Identify which cell holds the provided text, then report its (X, Y) central coordinate. 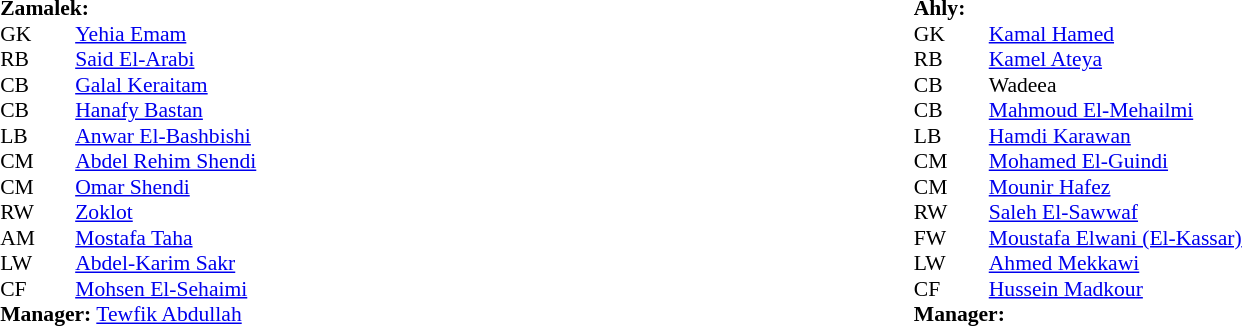
Galal Keraitam (166, 85)
Anwar El-Bashbishi (166, 136)
FW (933, 238)
Kamel Ateya (1116, 59)
Mahmoud El-Mehailmi (1116, 111)
Hamdi Karawan (1116, 136)
Hanafy Bastan (166, 111)
Abdel-Karim Sakr (166, 263)
Ahmed Mekkawi (1116, 263)
Abdel Rehim Shendi (166, 161)
AM (19, 238)
Said El-Arabi (166, 59)
Mohamed El-Guindi (1116, 161)
Saleh El-Sawwaf (1116, 213)
Mounir Hafez (1116, 187)
Zoklot (166, 213)
Moustafa Elwani (El-Kassar) (1116, 238)
Hussein Madkour (1116, 289)
Omar Shendi (166, 187)
Mostafa Taha (166, 238)
Wadeea (1116, 85)
Kamal Hamed (1116, 34)
Mohsen El-Sehaimi (166, 289)
Yehia Emam (166, 34)
